From the cell containing the given text, extract its center point as (X, Y) coordinate. 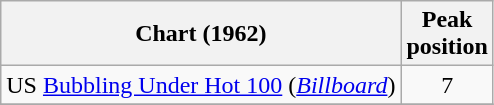
US Bubbling Under Hot 100 (Billboard) (201, 85)
Chart (1962) (201, 34)
7 (447, 85)
Peakposition (447, 34)
